Provide the [X, Y] coordinate of the cell's center where the given text is located.  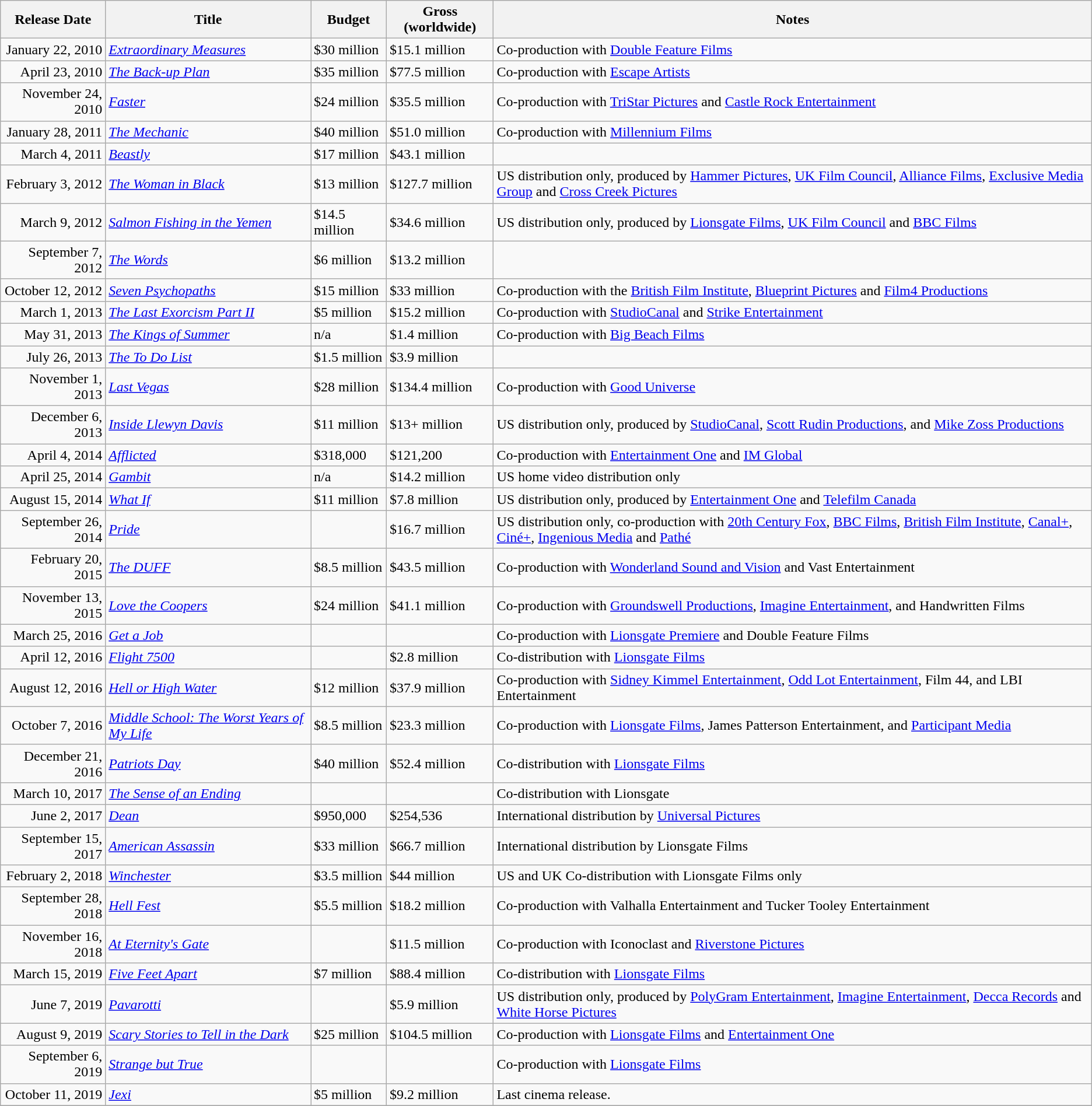
$14.2 million [440, 477]
$12 million [348, 687]
Co-production with Escape Artists [792, 72]
Co-production with Lionsgate Films [792, 1064]
$18.2 million [440, 907]
International distribution by Universal Pictures [792, 815]
January 28, 2011 [53, 132]
Co-production with Iconoclast and Riverstone Pictures [792, 944]
Co-production with Lionsgate Films, James Patterson Entertainment, and Participant Media [792, 726]
March 10, 2017 [53, 793]
Co-production with Lionsgate Films and Entertainment One [792, 1034]
April 12, 2016 [53, 657]
$15.1 million [440, 50]
$5.5 million [348, 907]
February 2, 2018 [53, 876]
September 15, 2017 [53, 846]
Notes [792, 20]
$37.9 million [440, 687]
American Assassin [208, 846]
$28 million [348, 387]
Five Feet Apart [208, 974]
August 12, 2016 [53, 687]
$7.8 million [440, 499]
May 31, 2013 [53, 334]
Co-production with Double Feature Films [792, 50]
Co-production with StudioCanal and Strike Entertainment [792, 312]
Gross (worldwide) [440, 20]
$134.4 million [440, 387]
Co-production with Millennium Films [792, 132]
What If [208, 499]
March 1, 2013 [53, 312]
$3.9 million [440, 356]
$9.2 million [440, 1094]
June 2, 2017 [53, 815]
$11.5 million [440, 944]
October 11, 2019 [53, 1094]
August 9, 2019 [53, 1034]
Hell Fest [208, 907]
Pavarotti [208, 1005]
$2.8 million [440, 657]
$25 million [348, 1034]
June 7, 2019 [53, 1005]
Last cinema release. [792, 1094]
March 4, 2011 [53, 154]
October 12, 2012 [53, 290]
March 9, 2012 [53, 222]
Co-production with TriStar Pictures and Castle Rock Entertainment [792, 101]
Inside Llewyn Davis [208, 425]
Last Vegas [208, 387]
$43.5 million [440, 567]
Pride [208, 530]
$15 million [348, 290]
$1.5 million [348, 356]
November 24, 2010 [53, 101]
US home video distribution only [792, 477]
October 7, 2016 [53, 726]
$34.6 million [440, 222]
US distribution only, co-production with 20th Century Fox, BBC Films, British Film Institute, Canal+, Ciné+, Ingenious Media and Pathé [792, 530]
Seven Psychopaths [208, 290]
Co-production with the British Film Institute, Blueprint Pictures and Film4 Productions [792, 290]
$950,000 [348, 815]
Middle School: The Worst Years of My Life [208, 726]
US and UK Co-distribution with Lionsgate Films only [792, 876]
Release Date [53, 20]
September 7, 2012 [53, 260]
$13.2 million [440, 260]
$254,536 [440, 815]
$17 million [348, 154]
Salmon Fishing in the Yemen [208, 222]
January 22, 2010 [53, 50]
$66.7 million [440, 846]
The Back-up Plan [208, 72]
Faster [208, 101]
$88.4 million [440, 974]
Gambit [208, 477]
Get a Job [208, 635]
September 26, 2014 [53, 530]
Co-production with Big Beach Films [792, 334]
$15.2 million [440, 312]
$41.1 million [440, 605]
December 21, 2016 [53, 763]
February 20, 2015 [53, 567]
Co-distribution with Lionsgate [792, 793]
Flight 7500 [208, 657]
$51.0 million [440, 132]
March 15, 2019 [53, 974]
April 23, 2010 [53, 72]
August 15, 2014 [53, 499]
$35 million [348, 72]
The DUFF [208, 567]
$16.7 million [440, 530]
$13 million [348, 184]
Patriots Day [208, 763]
Jexi [208, 1094]
US distribution only, produced by Lionsgate Films, UK Film Council and BBC Films [792, 222]
September 6, 2019 [53, 1064]
$23.3 million [440, 726]
Co-production with Good Universe [792, 387]
US distribution only, produced by Hammer Pictures, UK Film Council, Alliance Films, Exclusive Media Group and Cross Creek Pictures [792, 184]
International distribution by Lionsgate Films [792, 846]
Hell or High Water [208, 687]
Co-production with Lionsgate Premiere and Double Feature Films [792, 635]
Co-production with Valhalla Entertainment and Tucker Tooley Entertainment [792, 907]
Co-production with Groundswell Productions, Imagine Entertainment, and Handwritten Films [792, 605]
November 1, 2013 [53, 387]
US distribution only, produced by Entertainment One and Telefilm Canada [792, 499]
$43.1 million [440, 154]
April 25, 2014 [53, 477]
$13+ million [440, 425]
$127.7 million [440, 184]
$6 million [348, 260]
$121,200 [440, 455]
Dean [208, 815]
Title [208, 20]
$44 million [440, 876]
$318,000 [348, 455]
$52.4 million [440, 763]
February 3, 2012 [53, 184]
Co-production with Entertainment One and IM Global [792, 455]
$30 million [348, 50]
The Last Exorcism Part II [208, 312]
March 25, 2016 [53, 635]
$1.4 million [440, 334]
Afflicted [208, 455]
September 28, 2018 [53, 907]
$3.5 million [348, 876]
Extraordinary Measures [208, 50]
Beastly [208, 154]
The Kings of Summer [208, 334]
Co-production with Wonderland Sound and Vision and Vast Entertainment [792, 567]
November 16, 2018 [53, 944]
Strange but True [208, 1064]
$5.9 million [440, 1005]
$77.5 million [440, 72]
The To Do List [208, 356]
US distribution only, produced by PolyGram Entertainment, Imagine Entertainment, Decca Records and White Horse Pictures [792, 1005]
The Sense of an Ending [208, 793]
$14.5 million [348, 222]
The Woman in Black [208, 184]
December 6, 2013 [53, 425]
Winchester [208, 876]
April 4, 2014 [53, 455]
US distribution only, produced by StudioCanal, Scott Rudin Productions, and Mike Zoss Productions [792, 425]
Co-production with Sidney Kimmel Entertainment, Odd Lot Entertainment, Film 44, and LBI Entertainment [792, 687]
$104.5 million [440, 1034]
July 26, 2013 [53, 356]
Budget [348, 20]
Scary Stories to Tell in the Dark [208, 1034]
$35.5 million [440, 101]
November 13, 2015 [53, 605]
The Mechanic [208, 132]
At Eternity's Gate [208, 944]
The Words [208, 260]
Love the Coopers [208, 605]
$7 million [348, 974]
